Pinpoint the cell where the given text exists, returning its [x, y] midpoint coordinate. 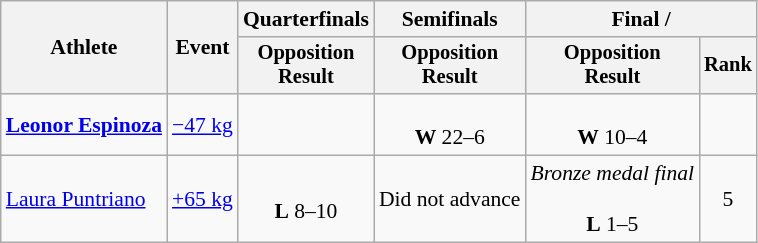
Quarterfinals [306, 19]
W 10–4 [613, 124]
Event [202, 48]
Did not advance [450, 200]
Athlete [84, 48]
Rank [728, 66]
−47 kg [202, 124]
Laura Puntriano [84, 200]
W 22–6 [450, 124]
+65 kg [202, 200]
Final / [642, 19]
Semifinals [450, 19]
5 [728, 200]
L 8–10 [306, 200]
Leonor Espinoza [84, 124]
Bronze medal finalL 1–5 [613, 200]
